For the text-containing cell, return its midpoint in [X, Y] coordinate format. 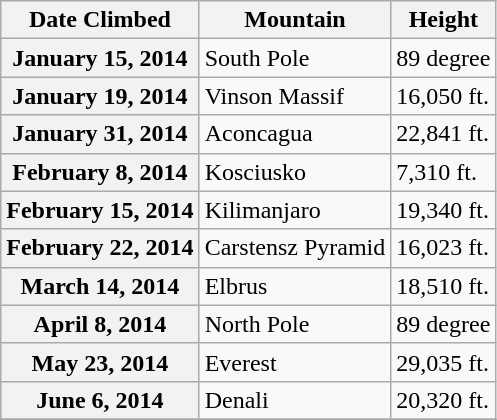
Denali [295, 400]
Aconcagua [295, 134]
16,050 ft. [444, 96]
February 22, 2014 [100, 248]
29,035 ft. [444, 362]
February 8, 2014 [100, 172]
22,841 ft. [444, 134]
Kosciusko [295, 172]
Date Climbed [100, 20]
Mountain [295, 20]
7,310 ft. [444, 172]
April 8, 2014 [100, 324]
February 15, 2014 [100, 210]
20,320 ft. [444, 400]
18,510 ft. [444, 286]
19,340 ft. [444, 210]
Carstensz Pyramid [295, 248]
Elbrus [295, 286]
Vinson Massif [295, 96]
North Pole [295, 324]
June 6, 2014 [100, 400]
Everest [295, 362]
May 23, 2014 [100, 362]
March 14, 2014 [100, 286]
Height [444, 20]
January 19, 2014 [100, 96]
January 31, 2014 [100, 134]
South Pole [295, 58]
16,023 ft. [444, 248]
January 15, 2014 [100, 58]
Kilimanjaro [295, 210]
